Determine the (x, y) coordinate at the center of the cell enclosing the given text.  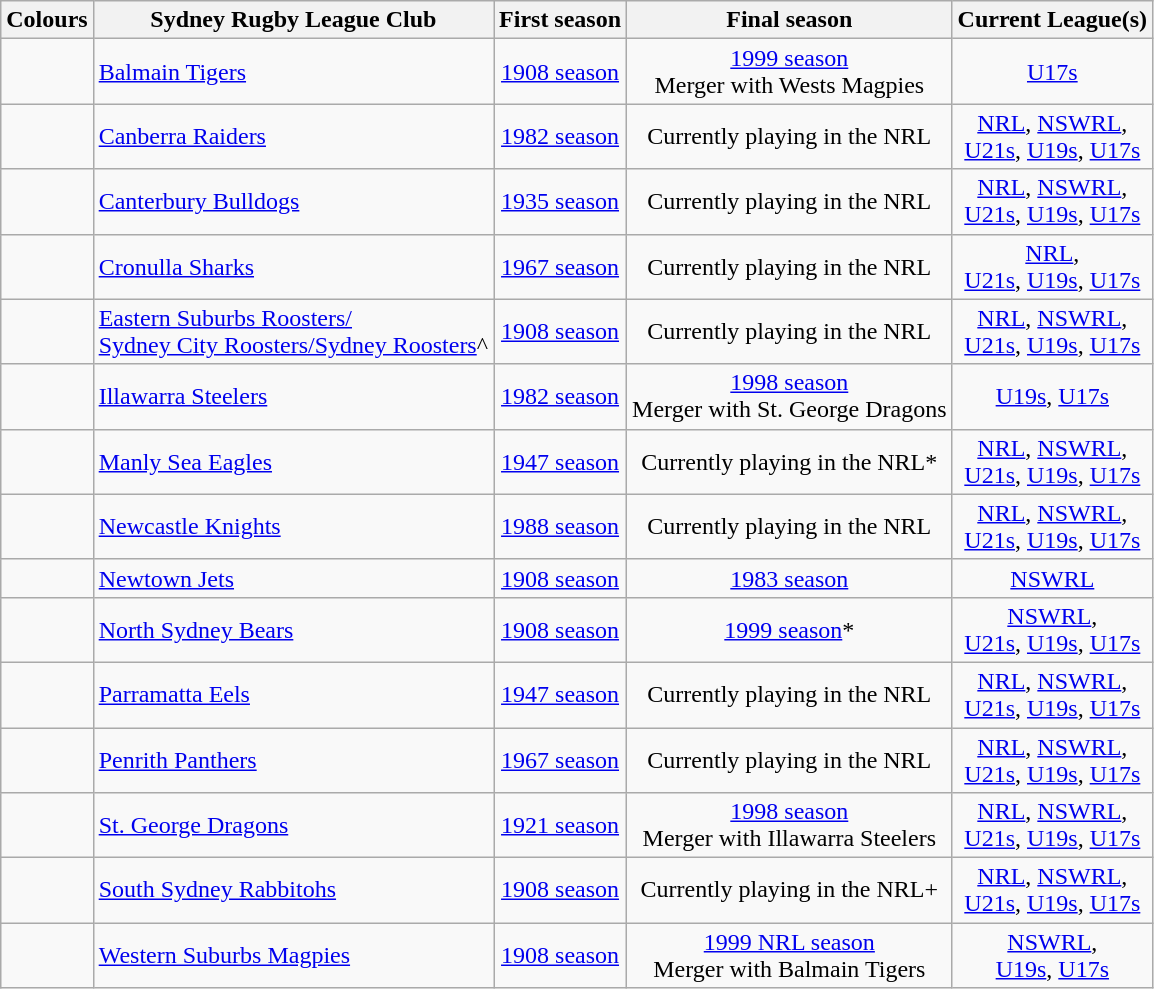
Illawarra Steelers (293, 396)
Balmain Tigers (293, 72)
Canberra Raiders (293, 136)
St. George Dragons (293, 826)
First season (560, 20)
Eastern Suburbs Roosters/Sydney City Roosters/Sydney Roosters^ (293, 332)
Parramatta Eels (293, 694)
Current League(s) (1052, 20)
NSWRL (1052, 578)
NSWRL,U21s, U19s, U17s (1052, 630)
1935 season (560, 202)
1999 season* (790, 630)
1999 seasonMerger with Wests Magpies (790, 72)
Sydney Rugby League Club (293, 20)
U17s (1052, 72)
Canterbury Bulldogs (293, 202)
North Sydney Bears (293, 630)
Currently playing in the NRL+ (790, 890)
South Sydney Rabbitohs (293, 890)
Western Suburbs Magpies (293, 956)
Currently playing in the NRL* (790, 462)
1983 season (790, 578)
Manly Sea Eagles (293, 462)
NSWRL,U19s, U17s (1052, 956)
1998 seasonMerger with Illawarra Steelers (790, 826)
Cronulla Sharks (293, 266)
NRL,U21s, U19s, U17s (1052, 266)
Newcastle Knights (293, 526)
1988 season (560, 526)
1921 season (560, 826)
1999 NRL seasonMerger with Balmain Tigers (790, 956)
Newtown Jets (293, 578)
Colours (47, 20)
1998 seasonMerger with St. George Dragons (790, 396)
Final season (790, 20)
Penrith Panthers (293, 760)
U19s, U17s (1052, 396)
